From the cell containing the given text, extract its center point as [x, y] coordinate. 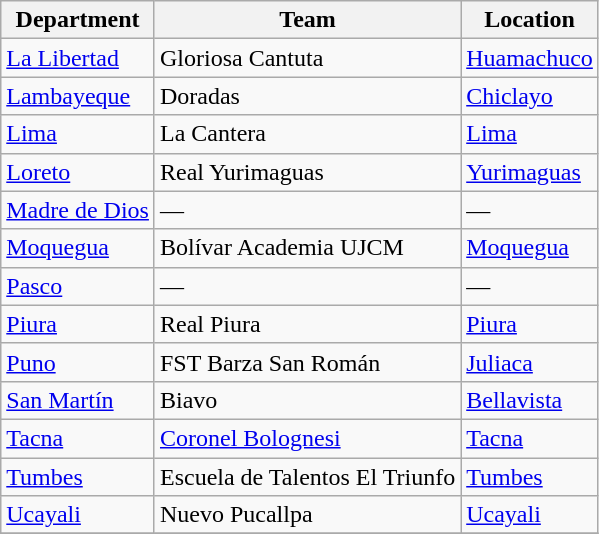
La Libertad [78, 58]
Nuevo Pucallpa [307, 515]
Biavo [307, 400]
Loreto [78, 172]
Bellavista [530, 400]
San Martín [78, 400]
Real Yurimaguas [307, 172]
Coronel Bolognesi [307, 438]
Yurimaguas [530, 172]
Escuela de Talentos El Triunfo [307, 477]
Pasco [78, 286]
Puno [78, 362]
Department [78, 20]
Bolívar Academia UJCM [307, 248]
FST Barza San Román [307, 362]
Huamachuco [530, 58]
Real Piura [307, 324]
Chiclayo [530, 96]
Madre de Dios [78, 210]
La Cantera [307, 134]
Juliaca [530, 362]
Lambayeque [78, 96]
Gloriosa Cantuta [307, 58]
Location [530, 20]
Team [307, 20]
Doradas [307, 96]
